From the cell containing the given text, extract its center point as (X, Y) coordinate. 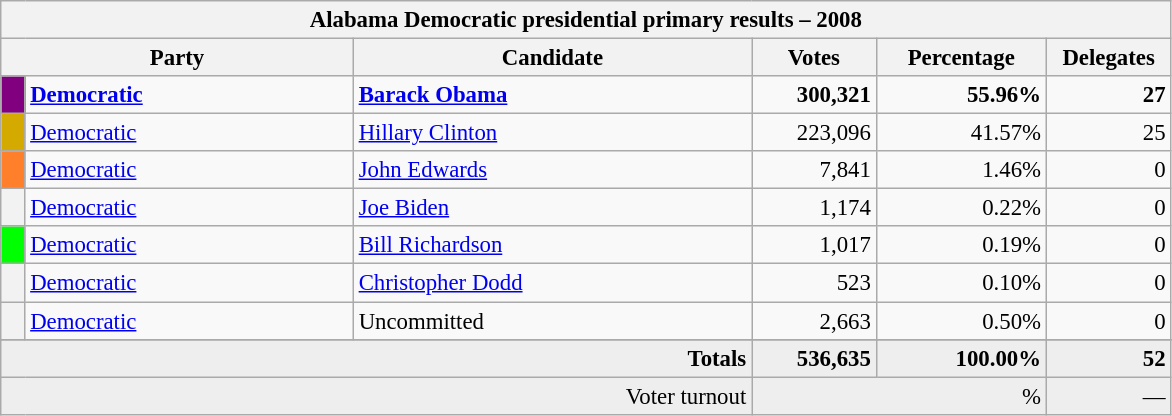
% (900, 396)
— (1108, 396)
Party (178, 58)
Delegates (1108, 58)
41.57% (961, 133)
52 (1108, 358)
Totals (376, 358)
7,841 (814, 170)
Votes (814, 58)
Hillary Clinton (552, 133)
1.46% (961, 170)
0.50% (961, 321)
Percentage (961, 58)
100.00% (961, 358)
523 (814, 283)
Candidate (552, 58)
1,174 (814, 208)
0.19% (961, 245)
300,321 (814, 95)
Joe Biden (552, 208)
Uncommitted (552, 321)
0.10% (961, 283)
Bill Richardson (552, 245)
Voter turnout (376, 396)
Alabama Democratic presidential primary results – 2008 (586, 20)
27 (1108, 95)
2,663 (814, 321)
Barack Obama (552, 95)
25 (1108, 133)
0.22% (961, 208)
John Edwards (552, 170)
1,017 (814, 245)
536,635 (814, 358)
55.96% (961, 95)
223,096 (814, 133)
Christopher Dodd (552, 283)
